Identify which cell holds the provided text, then report its (X, Y) central coordinate. 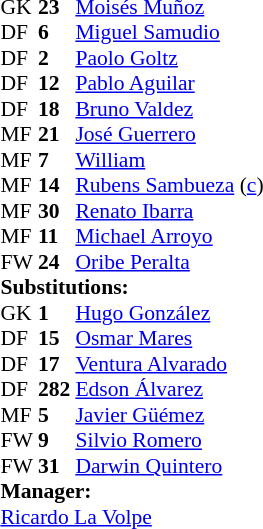
Osmar Mares (169, 339)
Substitutions: (132, 287)
Michael Arroyo (169, 237)
21 (57, 135)
Rubens Sambueza (c) (169, 185)
Manager: (132, 491)
Oribe Peralta (169, 262)
Pablo Aguilar (169, 83)
Javier Güémez (169, 415)
11 (57, 237)
Hugo González (169, 313)
282 (57, 389)
5 (57, 415)
24 (57, 262)
6 (57, 33)
12 (57, 83)
Miguel Samudio (169, 33)
17 (57, 364)
José Guerrero (169, 135)
GK (19, 313)
Darwin Quintero (169, 466)
Edson Álvarez (169, 389)
18 (57, 109)
William (169, 160)
30 (57, 211)
14 (57, 185)
Silvio Romero (169, 441)
Paolo Goltz (169, 58)
9 (57, 441)
Ventura Alvarado (169, 364)
1 (57, 313)
15 (57, 339)
31 (57, 466)
2 (57, 58)
Bruno Valdez (169, 109)
Renato Ibarra (169, 211)
7 (57, 160)
